Locate the cell with the specified text and output its (x, y) center coordinate. 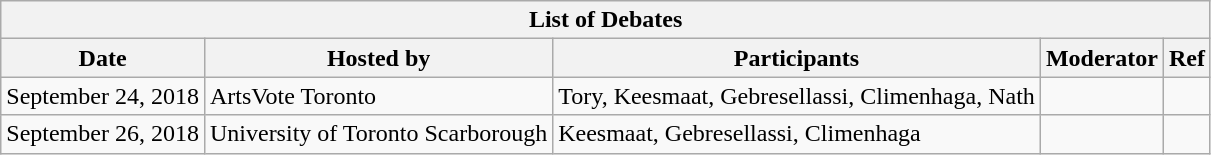
Hosted by (378, 58)
September 26, 2018 (103, 134)
Moderator (1102, 58)
ArtsVote Toronto (378, 96)
Keesmaat, Gebresellassi, Climenhaga (797, 134)
Ref (1186, 58)
University of Toronto Scarborough (378, 134)
Date (103, 58)
September 24, 2018 (103, 96)
Tory, Keesmaat, Gebresellassi, Climenhaga, Nath (797, 96)
List of Debates (606, 20)
Participants (797, 58)
